Scan for the cell matching the given text and deliver its (x, y) coordinate at center. 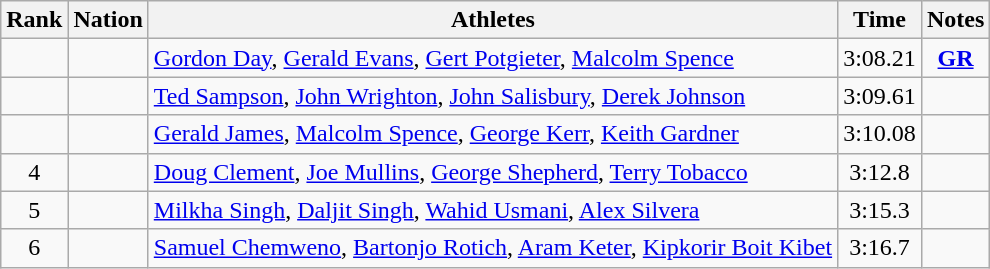
Milkha Singh, Daljit Singh, Wahid Usmani, Alex Silvera (492, 210)
Doug Clement, Joe Mullins, George Shepherd, Terry Tobacco (492, 172)
5 (34, 210)
3:12.8 (880, 172)
4 (34, 172)
Gerald James, Malcolm Spence, George Kerr, Keith Gardner (492, 134)
Nation (108, 20)
GR (955, 58)
Ted Sampson, John Wrighton, John Salisbury, Derek Johnson (492, 96)
3:09.61 (880, 96)
Gordon Day, Gerald Evans, Gert Potgieter, Malcolm Spence (492, 58)
3:16.7 (880, 248)
Notes (955, 20)
3:15.3 (880, 210)
3:10.08 (880, 134)
Samuel Chemweno, Bartonjo Rotich, Aram Keter, Kipkorir Boit Kibet (492, 248)
Rank (34, 20)
6 (34, 248)
Time (880, 20)
Athletes (492, 20)
3:08.21 (880, 58)
